Scan for the cell matching the given text and deliver its [x, y] coordinate at center. 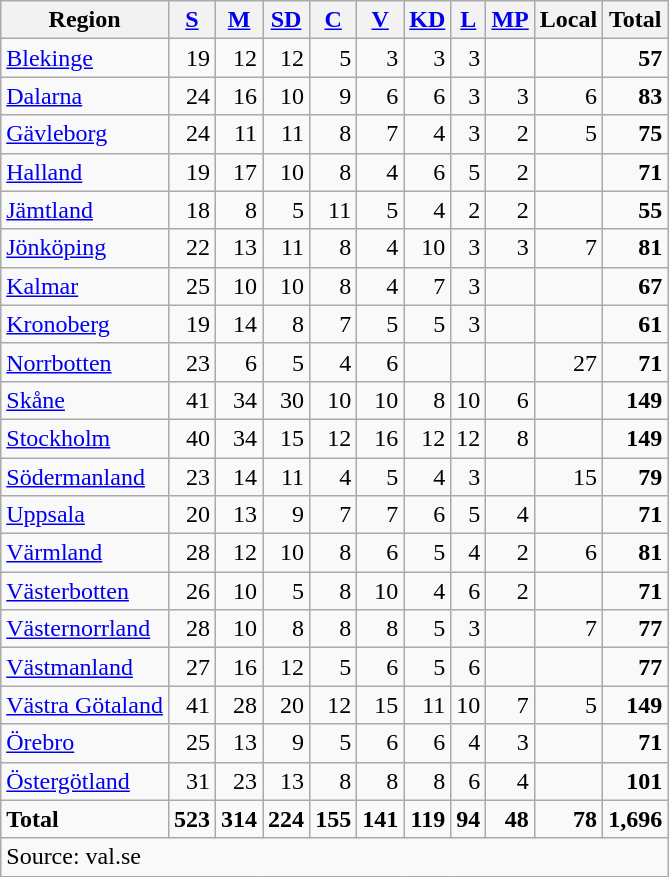
S [192, 20]
224 [286, 819]
Local [568, 20]
Södermanland [85, 477]
Region [85, 20]
KD [428, 20]
1,696 [636, 819]
Dalarna [85, 96]
155 [334, 819]
Örebro [85, 743]
C [334, 20]
67 [636, 286]
75 [636, 134]
SD [286, 20]
119 [428, 819]
Västra Götaland [85, 705]
Blekinge [85, 58]
523 [192, 819]
57 [636, 58]
101 [636, 781]
Jämtland [85, 210]
40 [192, 438]
V [380, 20]
31 [192, 781]
94 [468, 819]
Kronoberg [85, 324]
Skåne [85, 400]
141 [380, 819]
48 [510, 819]
Source: val.se [334, 857]
61 [636, 324]
Västernorrland [85, 629]
314 [238, 819]
Halland [85, 172]
M [238, 20]
83 [636, 96]
18 [192, 210]
Gävleborg [85, 134]
MP [510, 20]
17 [238, 172]
Västerbotten [85, 591]
Värmland [85, 553]
79 [636, 477]
26 [192, 591]
30 [286, 400]
Kalmar [85, 286]
Stockholm [85, 438]
L [468, 20]
78 [568, 819]
Jönköping [85, 248]
Uppsala [85, 515]
55 [636, 210]
Östergötland [85, 781]
Norrbotten [85, 362]
Västmanland [85, 667]
22 [192, 248]
